Search for the cell housing the specified text and yield its (x, y) center coordinate. 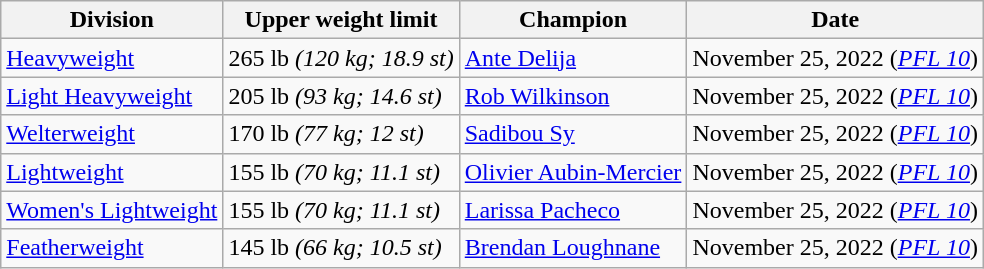
Olivier Aubin-Mercier (573, 172)
Rob Wilkinson (573, 96)
Larissa Pacheco (573, 210)
265 lb (120 kg; 18.9 st) (341, 58)
Lightweight (112, 172)
Upper weight limit (341, 20)
Featherweight (112, 248)
Light Heavyweight (112, 96)
Date (836, 20)
Champion (573, 20)
145 lb (66 kg; 10.5 st) (341, 248)
Welterweight (112, 134)
Division (112, 20)
Brendan Loughnane (573, 248)
205 lb (93 kg; 14.6 st) (341, 96)
Women's Lightweight (112, 210)
170 lb (77 kg; 12 st) (341, 134)
Heavyweight (112, 58)
Ante Delija (573, 58)
Sadibou Sy (573, 134)
